Locate the cell with the specified text and output its [x, y] center coordinate. 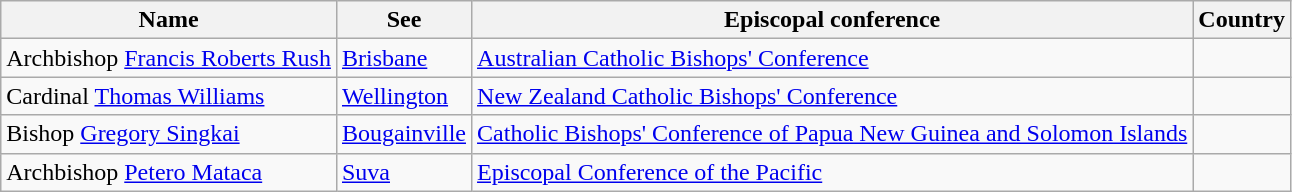
See [404, 20]
Suva [404, 172]
Wellington [404, 96]
Episcopal conference [832, 20]
Australian Catholic Bishops' Conference [832, 58]
Bishop Gregory Singkai [169, 134]
Archbishop Petero Mataca [169, 172]
Episcopal Conference of the Pacific [832, 172]
Country [1242, 20]
Bougainville [404, 134]
Archbishop Francis Roberts Rush [169, 58]
Cardinal Thomas Williams [169, 96]
Name [169, 20]
New Zealand Catholic Bishops' Conference [832, 96]
Brisbane [404, 58]
Catholic Bishops' Conference of Papua New Guinea and Solomon Islands [832, 134]
